Determine the (X, Y) coordinate at the center of the cell enclosing the given text.  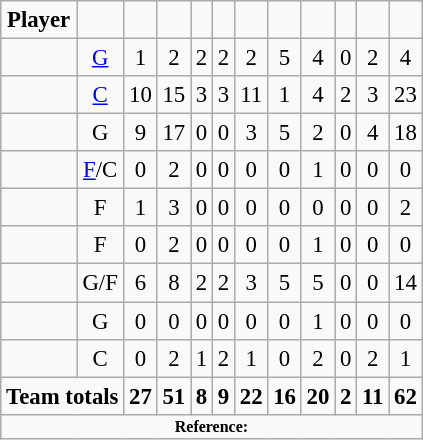
20 (318, 396)
F/C (100, 170)
17 (174, 133)
10 (140, 95)
22 (250, 396)
14 (406, 283)
23 (406, 95)
15 (174, 95)
6 (140, 283)
Reference: (212, 426)
Team totals (62, 396)
Player (39, 20)
G/F (100, 283)
27 (140, 396)
16 (284, 396)
18 (406, 133)
51 (174, 396)
62 (406, 396)
